From the cell containing the given text, extract its center point as (X, Y) coordinate. 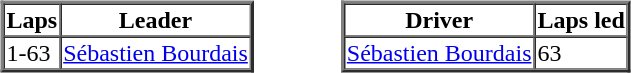
Leader (156, 20)
1-63 (32, 52)
Driver (440, 20)
Laps led (580, 20)
63 (580, 52)
Laps (32, 20)
